Pinpoint the cell where the given text exists, returning its (x, y) midpoint coordinate. 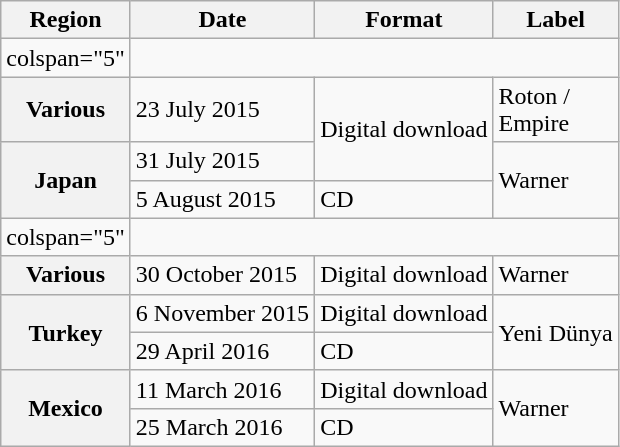
30 October 2015 (222, 275)
Yeni Dünya (556, 332)
11 March 2016 (222, 389)
29 April 2016 (222, 351)
23 July 2015 (222, 110)
5 August 2015 (222, 199)
Format (404, 20)
Japan (66, 180)
25 March 2016 (222, 427)
31 July 2015 (222, 161)
6 November 2015 (222, 313)
Turkey (66, 332)
Mexico (66, 408)
Label (556, 20)
Date (222, 20)
Roton /Empire (556, 110)
Region (66, 20)
